Output the (x, y) coordinate of the center of the cell containing the given text.  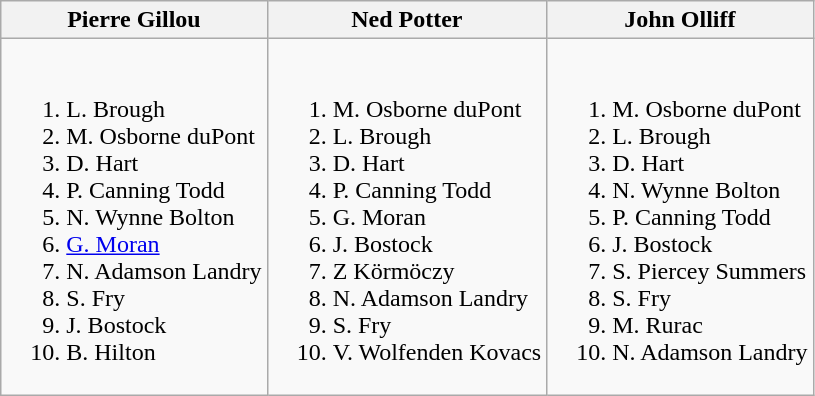
L. Brough M. Osborne duPont D. Hart P. Canning Todd N. Wynne Bolton G. Moran N. Adamson Landry S. Fry J. Bostock B. Hilton (134, 217)
Ned Potter (407, 20)
M. Osborne duPont L. Brough D. Hart N. Wynne Bolton P. Canning Todd J. Bostock S. Piercey Summers S. Fry M. Rurac N. Adamson Landry (680, 217)
Pierre Gillou (134, 20)
M. Osborne duPont L. Brough D. Hart P. Canning Todd G. Moran J. Bostock Z Körmöczy N. Adamson Landry S. Fry V. Wolfenden Kovacs (407, 217)
John Olliff (680, 20)
